Scan for the cell matching the given text and deliver its [X, Y] coordinate at center. 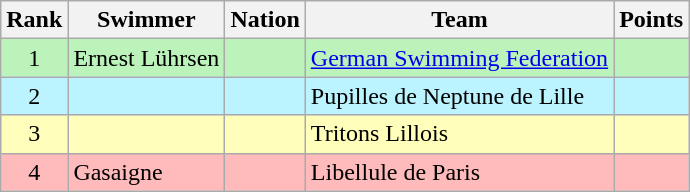
1 [34, 58]
Pupilles de Neptune de Lille [459, 96]
2 [34, 96]
3 [34, 134]
4 [34, 172]
Swimmer [146, 20]
Nation [265, 20]
Ernest Lührsen [146, 58]
Libellule de Paris [459, 172]
Tritons Lillois [459, 134]
Team [459, 20]
Rank [34, 20]
Points [652, 20]
Gasaigne [146, 172]
German Swimming Federation [459, 58]
